Provide the [X, Y] coordinate of the cell's center where the given text is located.  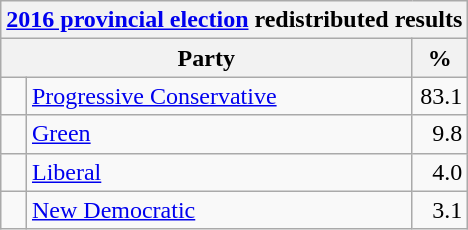
Liberal [218, 172]
% [440, 58]
83.1 [440, 96]
3.1 [440, 210]
2016 provincial election redistributed results [234, 20]
Party [206, 58]
9.8 [440, 134]
Progressive Conservative [218, 96]
Green [218, 134]
4.0 [440, 172]
New Democratic [218, 210]
